Detect which cell encompasses the target text, then output its [x, y] center coordinate. 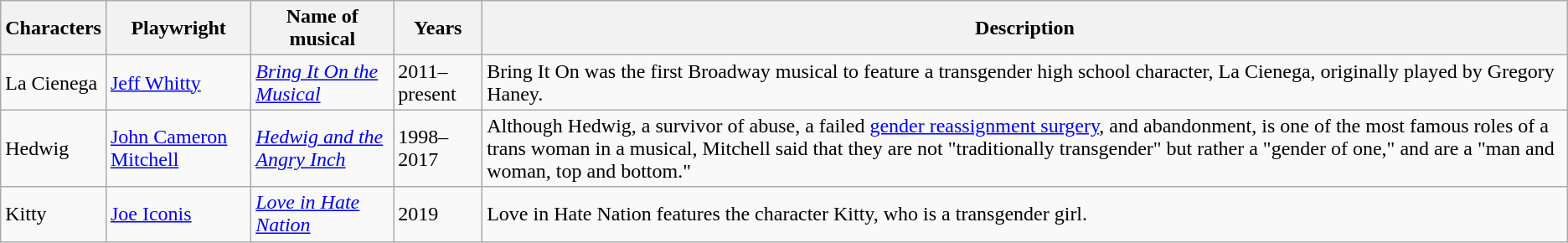
Description [1025, 28]
Hedwig and the Angry Inch [322, 148]
Love in Hate Nation [322, 215]
Hedwig [54, 148]
Bring It On was the first Broadway musical to feature a transgender high school character, La Cienega, originally played by Gregory Haney. [1025, 82]
Characters [54, 28]
2019 [438, 215]
1998–2017 [438, 148]
2011–present [438, 82]
Bring It On the Musical [322, 82]
Joe Iconis [178, 215]
Love in Hate Nation features the character Kitty, who is a transgender girl. [1025, 215]
Jeff Whitty [178, 82]
La Cienega [54, 82]
Kitty [54, 215]
John Cameron Mitchell [178, 148]
Playwright [178, 28]
Years [438, 28]
Name of musical [322, 28]
